Identify which cell holds the provided text, then report its [x, y] central coordinate. 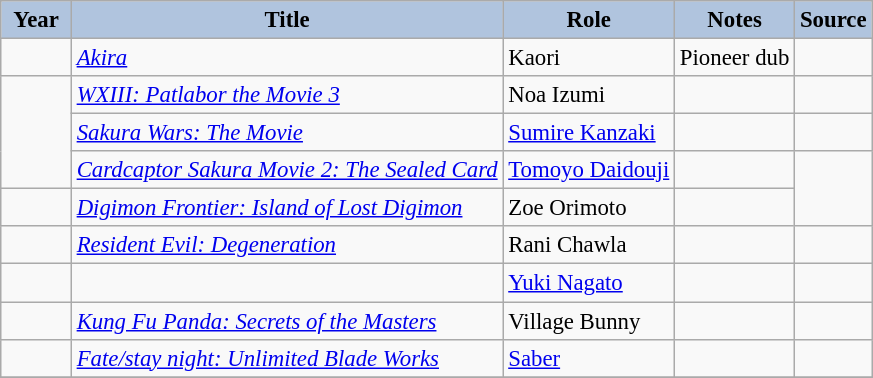
WXIII: Patlabor the Movie 3 [287, 95]
Saber [589, 358]
Notes [735, 20]
Pioneer dub [735, 58]
Kaori [589, 58]
Resident Evil: Degeneration [287, 245]
Role [589, 20]
Digimon Frontier: Island of Lost Digimon [287, 208]
Year [36, 20]
Yuki Nagato [589, 283]
Village Bunny [589, 321]
Cardcaptor Sakura Movie 2: The Sealed Card [287, 170]
Sumire Kanzaki [589, 133]
Noa Izumi [589, 95]
Tomoyo Daidouji [589, 170]
Sakura Wars: The Movie [287, 133]
Fate/stay night: Unlimited Blade Works [287, 358]
Zoe Orimoto [589, 208]
Rani Chawla [589, 245]
Source [834, 20]
Akira [287, 58]
Title [287, 20]
Kung Fu Panda: Secrets of the Masters [287, 321]
